Search for the cell housing the specified text and yield its [x, y] center coordinate. 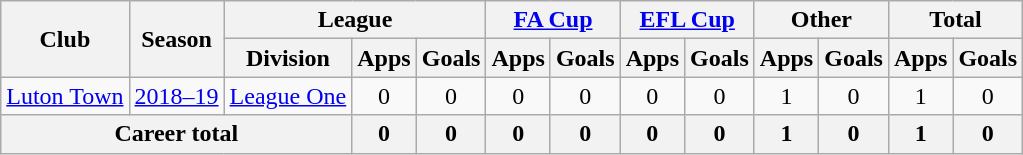
Total [955, 20]
EFL Cup [687, 20]
League [355, 20]
Season [176, 39]
Club [65, 39]
Other [821, 20]
Career total [176, 134]
FA Cup [553, 20]
Division [288, 58]
League One [288, 96]
2018–19 [176, 96]
Luton Town [65, 96]
